Search for the cell housing the specified text and yield its (x, y) center coordinate. 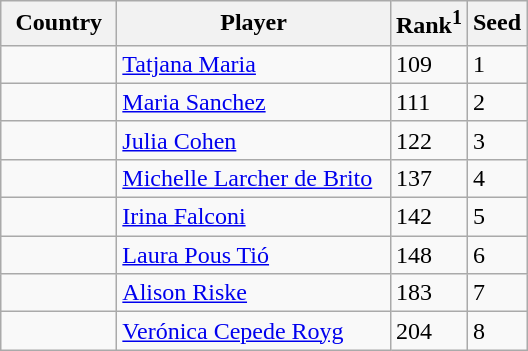
148 (428, 255)
Country (59, 24)
Irina Falconi (254, 217)
8 (496, 331)
Maria Sanchez (254, 102)
Verónica Cepede Royg (254, 331)
Tatjana Maria (254, 64)
Alison Riske (254, 293)
137 (428, 178)
Julia Cohen (254, 140)
Player (254, 24)
5 (496, 217)
Michelle Larcher de Brito (254, 178)
Seed (496, 24)
Rank1 (428, 24)
122 (428, 140)
109 (428, 64)
111 (428, 102)
Laura Pous Tió (254, 255)
142 (428, 217)
204 (428, 331)
7 (496, 293)
1 (496, 64)
6 (496, 255)
183 (428, 293)
3 (496, 140)
2 (496, 102)
4 (496, 178)
